Return [x, y] of the center of cell containing provided text 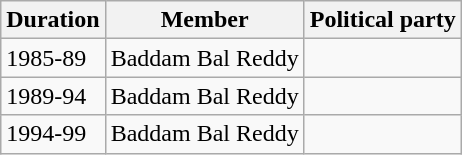
1985-89 [53, 58]
Duration [53, 20]
Member [204, 20]
Political party [382, 20]
1994-99 [53, 134]
1989-94 [53, 96]
